Capture the cell that displays the provided text and extract its [x, y] central coordinate. 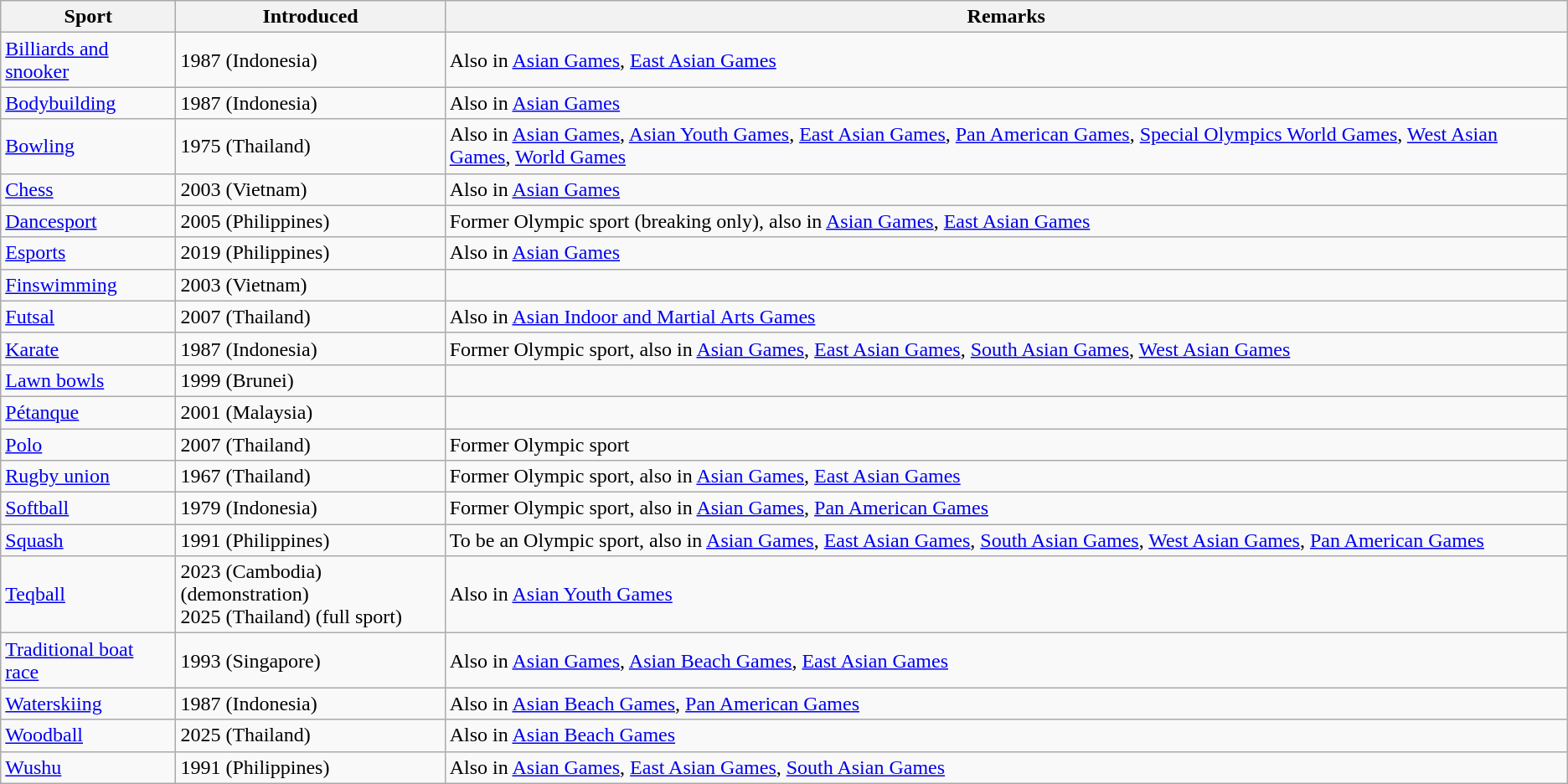
Also in Asian Beach Games [1006, 735]
Sport [89, 17]
Also in Asian Games, East Asian Games [1006, 60]
Teqball [89, 595]
Wushu [89, 767]
Squash [89, 540]
2019 (Philippines) [310, 253]
Polo [89, 445]
Billiards and snooker [89, 60]
1975 (Thailand) [310, 146]
Chess [89, 189]
Also in Asian Games, Asian Beach Games, East Asian Games [1006, 660]
1999 (Brunei) [310, 380]
Bodybuilding [89, 103]
Lawn bowls [89, 380]
Futsal [89, 317]
1993 (Singapore) [310, 660]
Woodball [89, 735]
1967 (Thailand) [310, 477]
Karate [89, 348]
Traditional boat race [89, 660]
Also in Asian Games, East Asian Games, South Asian Games [1006, 767]
2005 (Philippines) [310, 221]
2023 (Cambodia) (demonstration)2025 (Thailand) (full sport) [310, 595]
2025 (Thailand) [310, 735]
Dancesport [89, 221]
1979 (Indonesia) [310, 508]
Softball [89, 508]
Former Olympic sport, also in Asian Games, East Asian Games, South Asian Games, West Asian Games [1006, 348]
Introduced [310, 17]
2001 (Malaysia) [310, 412]
Rugby union [89, 477]
Waterskiing [89, 704]
Former Olympic sport [1006, 445]
Also in Asian Youth Games [1006, 595]
Esports [89, 253]
Also in Asian Games, Asian Youth Games, East Asian Games, Pan American Games, Special Olympics World Games, West Asian Games, World Games [1006, 146]
Former Olympic sport, also in Asian Games, East Asian Games [1006, 477]
Former Olympic sport, also in Asian Games, Pan American Games [1006, 508]
Pétanque [89, 412]
Bowling [89, 146]
To be an Olympic sport, also in Asian Games, East Asian Games, South Asian Games, West Asian Games, Pan American Games [1006, 540]
Also in Asian Indoor and Martial Arts Games [1006, 317]
Finswimming [89, 285]
Also in Asian Beach Games, Pan American Games [1006, 704]
Remarks [1006, 17]
Former Olympic sport (breaking only), also in Asian Games, East Asian Games [1006, 221]
